For the text-containing cell, return its midpoint in [X, Y] coordinate format. 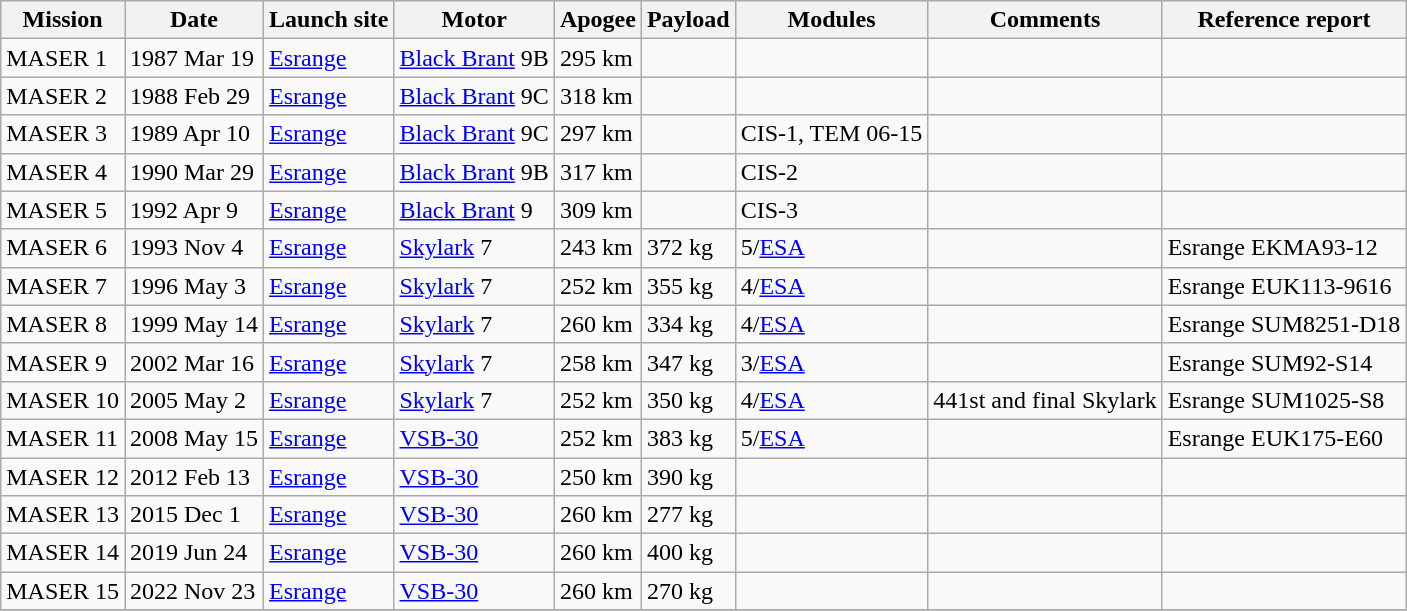
297 km [598, 134]
2002 Mar 16 [194, 362]
2019 Jun 24 [194, 553]
350 kg [688, 400]
MASER 11 [63, 438]
318 km [598, 96]
Modules [832, 20]
Apogee [598, 20]
MASER 1 [63, 58]
MASER 15 [63, 591]
Esrange EUK113-9616 [1284, 286]
Comments [1045, 20]
277 kg [688, 515]
Motor [474, 20]
1987 Mar 19 [194, 58]
372 kg [688, 248]
1990 Mar 29 [194, 172]
Payload [688, 20]
MASER 7 [63, 286]
1992 Apr 9 [194, 210]
1988 Feb 29 [194, 96]
270 kg [688, 591]
334 kg [688, 324]
Reference report [1284, 20]
2008 May 15 [194, 438]
1993 Nov 4 [194, 248]
390 kg [688, 477]
MASER 12 [63, 477]
MASER 9 [63, 362]
Esrange SUM92-S14 [1284, 362]
295 km [598, 58]
355 kg [688, 286]
1996 May 3 [194, 286]
317 km [598, 172]
250 km [598, 477]
MASER 6 [63, 248]
Esrange EUK175-E60 [1284, 438]
258 km [598, 362]
400 kg [688, 553]
MASER 13 [63, 515]
347 kg [688, 362]
1989 Apr 10 [194, 134]
Mission [63, 20]
MASER 8 [63, 324]
309 km [598, 210]
MASER 14 [63, 553]
Esrange SUM8251-D18 [1284, 324]
2015 Dec 1 [194, 515]
2022 Nov 23 [194, 591]
CIS-2 [832, 172]
Date [194, 20]
MASER 4 [63, 172]
1999 May 14 [194, 324]
MASER 5 [63, 210]
MASER 3 [63, 134]
2005 May 2 [194, 400]
CIS-3 [832, 210]
3/ESA [832, 362]
CIS-1, TEM 06-15 [832, 134]
MASER 10 [63, 400]
Black Brant 9 [474, 210]
441st and final Skylark [1045, 400]
383 kg [688, 438]
Esrange SUM1025-S8 [1284, 400]
243 km [598, 248]
Launch site [329, 20]
Esrange EKMA93-12 [1284, 248]
MASER 2 [63, 96]
2012 Feb 13 [194, 477]
